Detect which cell encompasses the target text, then output its [X, Y] center coordinate. 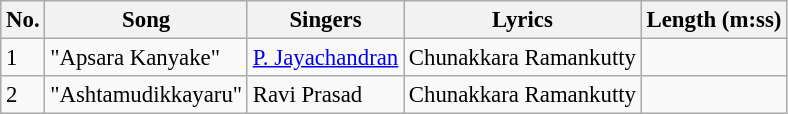
Lyrics [523, 20]
Song [146, 20]
"Apsara Kanyake" [146, 58]
No. [23, 20]
"Ashtamudikkayaru" [146, 95]
Ravi Prasad [325, 95]
1 [23, 58]
Length (m:ss) [714, 20]
2 [23, 95]
P. Jayachandran [325, 58]
Singers [325, 20]
